Identify which cell holds the provided text, then report its [x, y] central coordinate. 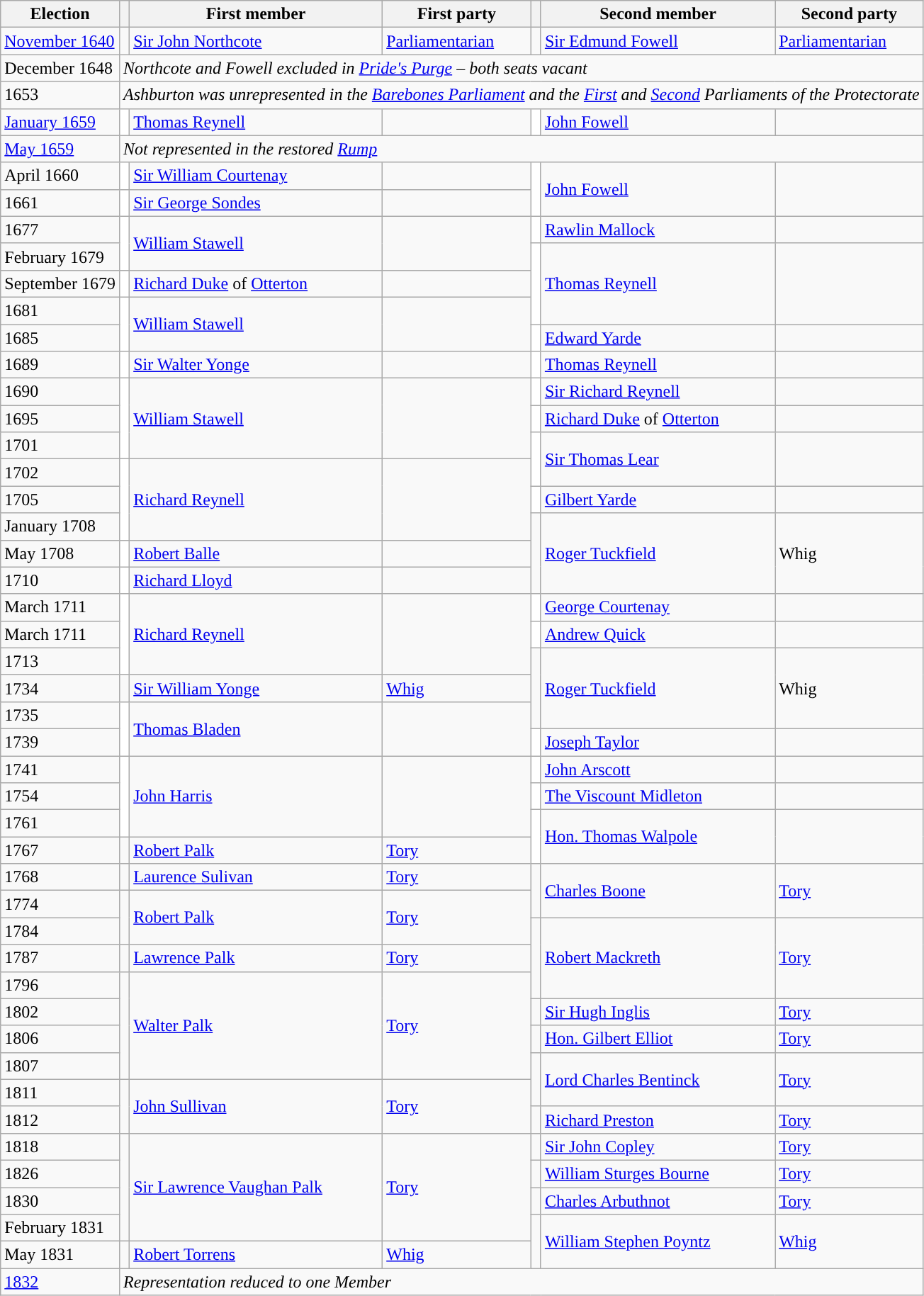
Sir Edmund Fowell [658, 41]
Gilbert Yarde [658, 500]
Joseph Taylor [658, 742]
1701 [60, 446]
First party [456, 14]
Richard Lloyd [257, 580]
Sir Richard Reynell [658, 392]
February 1679 [60, 257]
1695 [60, 419]
Second member [658, 14]
February 1831 [60, 1228]
Sir Hugh Inglis [658, 1012]
1806 [60, 1039]
1741 [60, 769]
Representation reduced to one Member [522, 1282]
John Sullivan [257, 1106]
1710 [60, 580]
Sir John Copley [658, 1146]
1690 [60, 392]
Lawrence Palk [257, 958]
Rawlin Mallock [658, 230]
Election [60, 14]
1767 [60, 850]
Charles Boone [658, 891]
January 1708 [60, 526]
George Courtenay [658, 607]
1784 [60, 931]
John Harris [257, 796]
William Sturges Bourne [658, 1173]
1754 [60, 796]
Thomas Bladen [257, 728]
November 1640 [60, 41]
Walter Palk [257, 1025]
1761 [60, 823]
1774 [60, 904]
Not represented in the restored Rump [522, 149]
1830 [60, 1201]
Hon. Gilbert Elliot [658, 1039]
Northcote and Fowell excluded in Pride's Purge – both seats vacant [522, 68]
1681 [60, 310]
1735 [60, 715]
January 1659 [60, 122]
1685 [60, 338]
1826 [60, 1173]
Sir William Yonge [257, 688]
Edward Yarde [658, 338]
September 1679 [60, 283]
1807 [60, 1066]
1705 [60, 500]
1739 [60, 742]
May 1659 [60, 149]
The Viscount Midleton [658, 796]
1787 [60, 958]
1811 [60, 1093]
Richard Preston [658, 1120]
1812 [60, 1120]
1661 [60, 203]
1734 [60, 688]
1832 [60, 1282]
1689 [60, 365]
Laurence Sulivan [257, 877]
Lord Charles Bentinck [658, 1079]
Sir George Sondes [257, 203]
Sir John Northcote [257, 41]
Second party [850, 14]
Ashburton was unrepresented in the Barebones Parliament and the First and Second Parliaments of the Protectorate [522, 95]
Hon. Thomas Walpole [658, 837]
Robert Torrens [257, 1255]
Robert Mackreth [658, 958]
Robert Balle [257, 553]
Andrew Quick [658, 634]
Sir Lawrence Vaughan Palk [257, 1187]
John Arscott [658, 769]
May 1708 [60, 553]
1702 [60, 473]
December 1648 [60, 68]
1713 [60, 661]
William Stephen Poyntz [658, 1241]
1802 [60, 1012]
Sir Walter Yonge [257, 365]
May 1831 [60, 1255]
April 1660 [60, 176]
Sir Thomas Lear [658, 459]
First member [257, 14]
1818 [60, 1146]
1653 [60, 95]
1677 [60, 230]
1768 [60, 877]
Charles Arbuthnot [658, 1201]
Sir William Courtenay [257, 176]
1796 [60, 985]
